For the text-containing cell, return its midpoint in [X, Y] coordinate format. 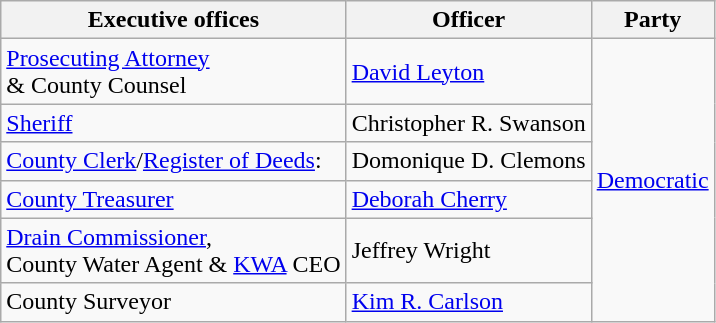
Executive offices [174, 20]
Deborah Cherry [468, 199]
Prosecuting Attorney& County Counsel [174, 72]
Party [652, 20]
County Clerk/Register of Deeds: [174, 161]
Kim R. Carlson [468, 302]
County Treasurer [174, 199]
Drain Commissioner,County Water Agent & KWA CEO [174, 250]
Officer [468, 20]
Democratic [652, 180]
Sheriff [174, 123]
Domonique D. Clemons [468, 161]
David Leyton [468, 72]
Jeffrey Wright [468, 250]
Christopher R. Swanson [468, 123]
County Surveyor [174, 302]
